Output the [x, y] coordinate of the center of the cell containing the given text.  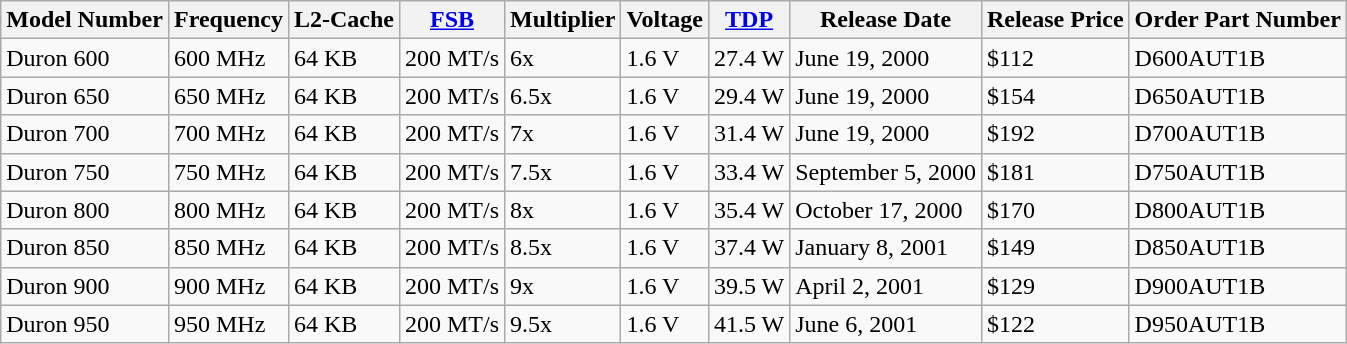
D700AUT1B [1238, 134]
D850AUT1B [1238, 248]
600 MHz [228, 58]
Release Price [1055, 20]
750 MHz [228, 172]
$181 [1055, 172]
31.4 W [748, 134]
$122 [1055, 324]
8x [563, 210]
33.4 W [748, 172]
900 MHz [228, 286]
D950AUT1B [1238, 324]
Duron 600 [85, 58]
D800AUT1B [1238, 210]
35.4 W [748, 210]
Duron 900 [85, 286]
D750AUT1B [1238, 172]
850 MHz [228, 248]
June 6, 2001 [886, 324]
Release Date [886, 20]
Duron 800 [85, 210]
37.4 W [748, 248]
D900AUT1B [1238, 286]
$192 [1055, 134]
41.5 W [748, 324]
September 5, 2000 [886, 172]
Duron 650 [85, 96]
700 MHz [228, 134]
650 MHz [228, 96]
D600AUT1B [1238, 58]
October 17, 2000 [886, 210]
7x [563, 134]
Frequency [228, 20]
Order Part Number [1238, 20]
FSB [452, 20]
29.4 W [748, 96]
9x [563, 286]
Duron 750 [85, 172]
$170 [1055, 210]
$112 [1055, 58]
8.5x [563, 248]
6x [563, 58]
6.5x [563, 96]
TDP [748, 20]
Model Number [85, 20]
January 8, 2001 [886, 248]
$154 [1055, 96]
39.5 W [748, 286]
L2-Cache [344, 20]
800 MHz [228, 210]
Duron 850 [85, 248]
$149 [1055, 248]
27.4 W [748, 58]
950 MHz [228, 324]
$129 [1055, 286]
April 2, 2001 [886, 286]
9.5x [563, 324]
Duron 950 [85, 324]
Voltage [665, 20]
Multiplier [563, 20]
Duron 700 [85, 134]
D650AUT1B [1238, 96]
7.5x [563, 172]
